Return [x, y] of the center of cell containing provided text 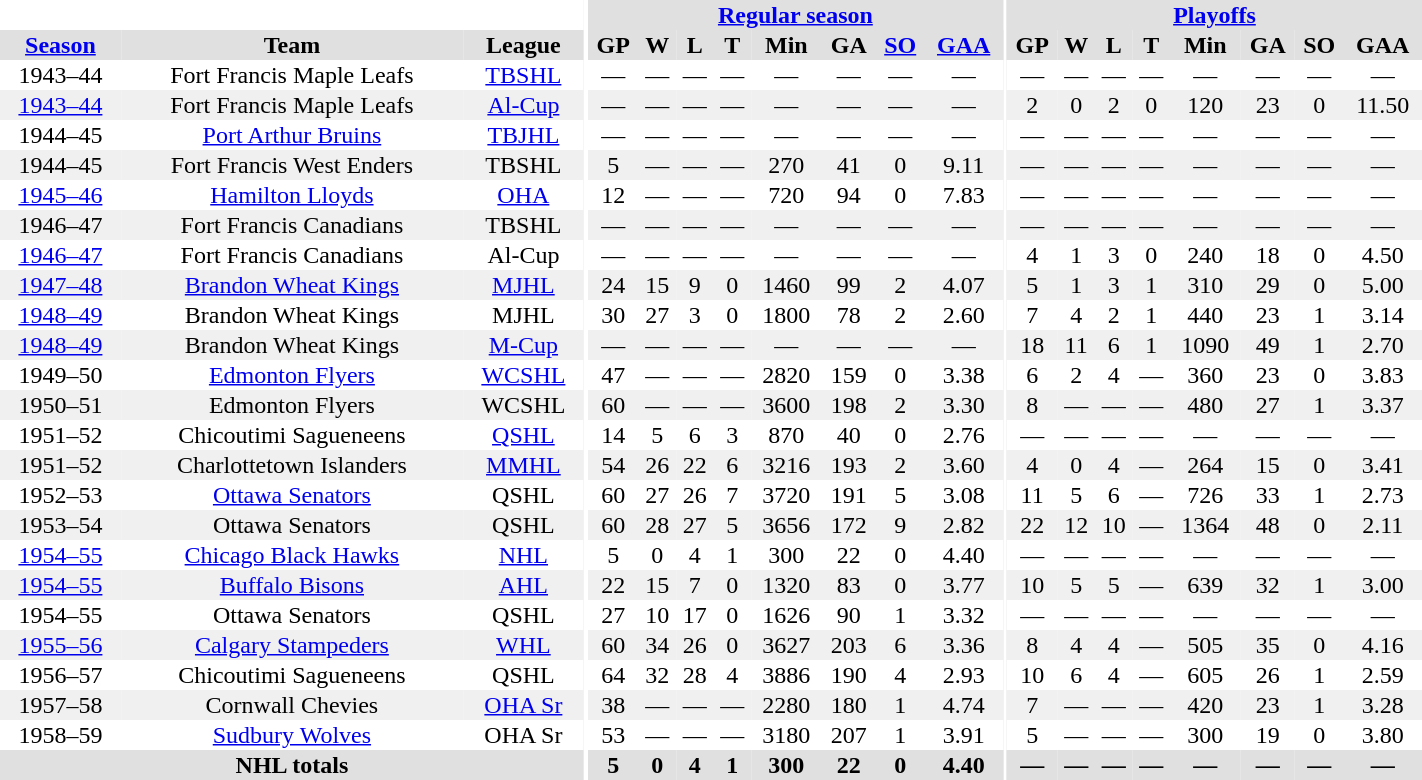
190 [849, 675]
1800 [786, 315]
3720 [786, 495]
480 [1206, 405]
1952–53 [60, 495]
1945–46 [60, 195]
4.50 [1383, 255]
14 [613, 435]
198 [849, 405]
4.74 [964, 705]
2.93 [964, 675]
3886 [786, 675]
4.16 [1383, 645]
99 [849, 285]
Regular season [796, 15]
11.50 [1383, 105]
2.73 [1383, 495]
Chicago Black Hawks [292, 555]
3.28 [1383, 705]
OHA [524, 195]
3.60 [964, 465]
3627 [786, 645]
MMHL [524, 465]
M-Cup [524, 345]
7.83 [964, 195]
1950–51 [60, 405]
4.07 [964, 285]
1626 [786, 615]
2.76 [964, 435]
207 [849, 735]
1949–50 [60, 375]
240 [1206, 255]
3.36 [964, 645]
Season [60, 45]
78 [849, 315]
2.60 [964, 315]
3.14 [1383, 315]
180 [849, 705]
193 [849, 465]
WHL [524, 645]
17 [695, 615]
5.00 [1383, 285]
29 [1268, 285]
Fort Francis West Enders [292, 165]
264 [1206, 465]
172 [849, 525]
505 [1206, 645]
1953–54 [60, 525]
90 [849, 615]
94 [849, 195]
Cornwall Chevies [292, 705]
870 [786, 435]
3.83 [1383, 375]
605 [1206, 675]
Buffalo Bisons [292, 585]
Calgary Stampeders [292, 645]
3216 [786, 465]
3.38 [964, 375]
Charlottetown Islanders [292, 465]
48 [1268, 525]
NHL [524, 555]
1320 [786, 585]
19 [1268, 735]
Hamilton Lloyds [292, 195]
3.00 [1383, 585]
3600 [786, 405]
3.77 [964, 585]
3.37 [1383, 405]
2.82 [964, 525]
AHL [524, 585]
35 [1268, 645]
1460 [786, 285]
League [524, 45]
49 [1268, 345]
1956–57 [60, 675]
83 [849, 585]
203 [849, 645]
2.70 [1383, 345]
1364 [1206, 525]
30 [613, 315]
1090 [1206, 345]
Team [292, 45]
720 [786, 195]
3.30 [964, 405]
3.08 [964, 495]
53 [613, 735]
3.32 [964, 615]
159 [849, 375]
270 [786, 165]
54 [613, 465]
2820 [786, 375]
1955–56 [60, 645]
3656 [786, 525]
41 [849, 165]
TBJHL [524, 135]
310 [1206, 285]
Port Arthur Bruins [292, 135]
9.11 [964, 165]
47 [613, 375]
Playoffs [1214, 15]
24 [613, 285]
726 [1206, 495]
120 [1206, 105]
440 [1206, 315]
2.59 [1383, 675]
2.11 [1383, 525]
NHL totals [292, 765]
3.41 [1383, 465]
2280 [786, 705]
34 [657, 645]
3.80 [1383, 735]
Sudbury Wolves [292, 735]
40 [849, 435]
3.91 [964, 735]
420 [1206, 705]
1958–59 [60, 735]
33 [1268, 495]
360 [1206, 375]
64 [613, 675]
1957–58 [60, 705]
3180 [786, 735]
1947–48 [60, 285]
191 [849, 495]
639 [1206, 585]
38 [613, 705]
